Return the (X, Y) coordinate for the center point of the cell that contains the specified text.  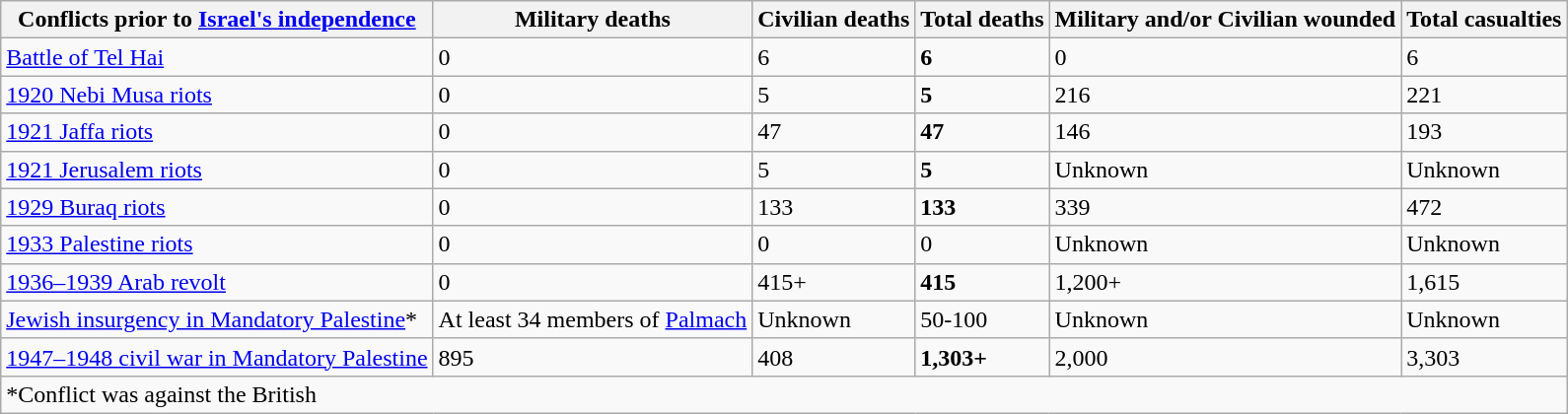
146 (1225, 132)
Battle of Tel Hai (217, 57)
At least 34 members of Palmach (593, 319)
Total casualties (1484, 20)
50-100 (982, 319)
472 (1484, 207)
415 (982, 282)
1933 Palestine riots (217, 244)
216 (1225, 95)
895 (593, 357)
339 (1225, 207)
408 (834, 357)
1920 Nebi Musa riots (217, 95)
Total deaths (982, 20)
1936–1939 Arab revolt (217, 282)
1921 Jaffa riots (217, 132)
415+ (834, 282)
3,303 (1484, 357)
Military and/or Civilian wounded (1225, 20)
Conflicts prior to Israel's independence (217, 20)
Civilian deaths (834, 20)
1,303+ (982, 357)
1,200+ (1225, 282)
Jewish insurgency in Mandatory Palestine* (217, 319)
2,000 (1225, 357)
1929 Buraq riots (217, 207)
1921 Jerusalem riots (217, 170)
193 (1484, 132)
1,615 (1484, 282)
*Conflict was against the British (784, 394)
221 (1484, 95)
1947–1948 civil war in Mandatory Palestine (217, 357)
Military deaths (593, 20)
